Search for the cell housing the specified text and yield its (X, Y) center coordinate. 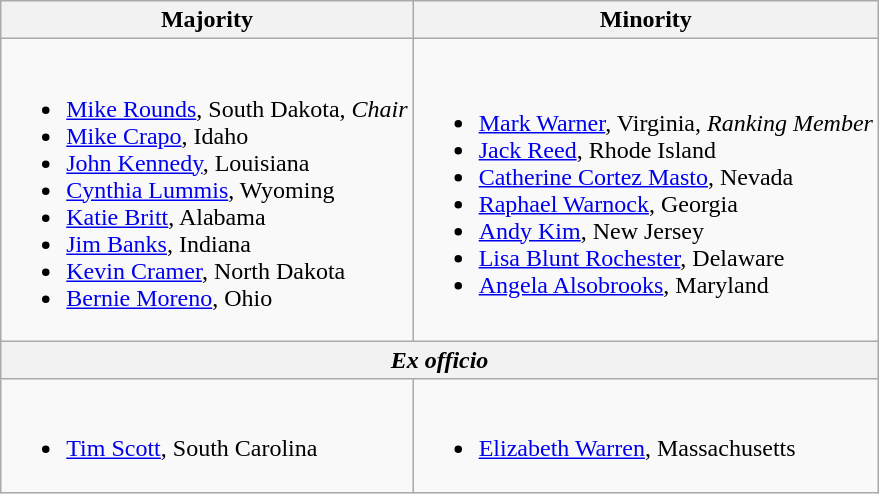
Minority (646, 20)
Tim Scott, South Carolina (207, 436)
Elizabeth Warren, Massachusetts (646, 436)
Majority (207, 20)
Ex officio (440, 360)
